Return (X, Y) of the center of cell containing provided text 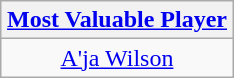
Most Valuable Player (116, 20)
A'ja Wilson (116, 58)
